For the text-containing cell, return its midpoint in (x, y) coordinate format. 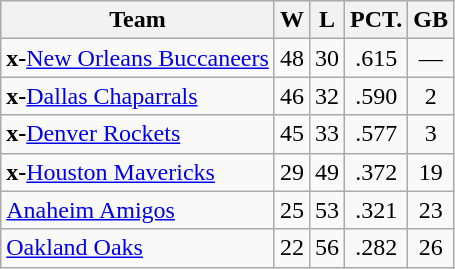
x-Dallas Chaparrals (138, 96)
Anaheim Amigos (138, 210)
56 (326, 248)
Team (138, 20)
.590 (376, 96)
.577 (376, 134)
x-Houston Mavericks (138, 172)
W (292, 20)
23 (431, 210)
PCT. (376, 20)
3 (431, 134)
26 (431, 248)
GB (431, 20)
x-Denver Rockets (138, 134)
Oakland Oaks (138, 248)
30 (326, 58)
.372 (376, 172)
.282 (376, 248)
22 (292, 248)
46 (292, 96)
L (326, 20)
32 (326, 96)
33 (326, 134)
19 (431, 172)
— (431, 58)
29 (292, 172)
49 (326, 172)
45 (292, 134)
.615 (376, 58)
.321 (376, 210)
x-New Orleans Buccaneers (138, 58)
25 (292, 210)
2 (431, 96)
53 (326, 210)
48 (292, 58)
